Capture the cell that displays the provided text and extract its (x, y) central coordinate. 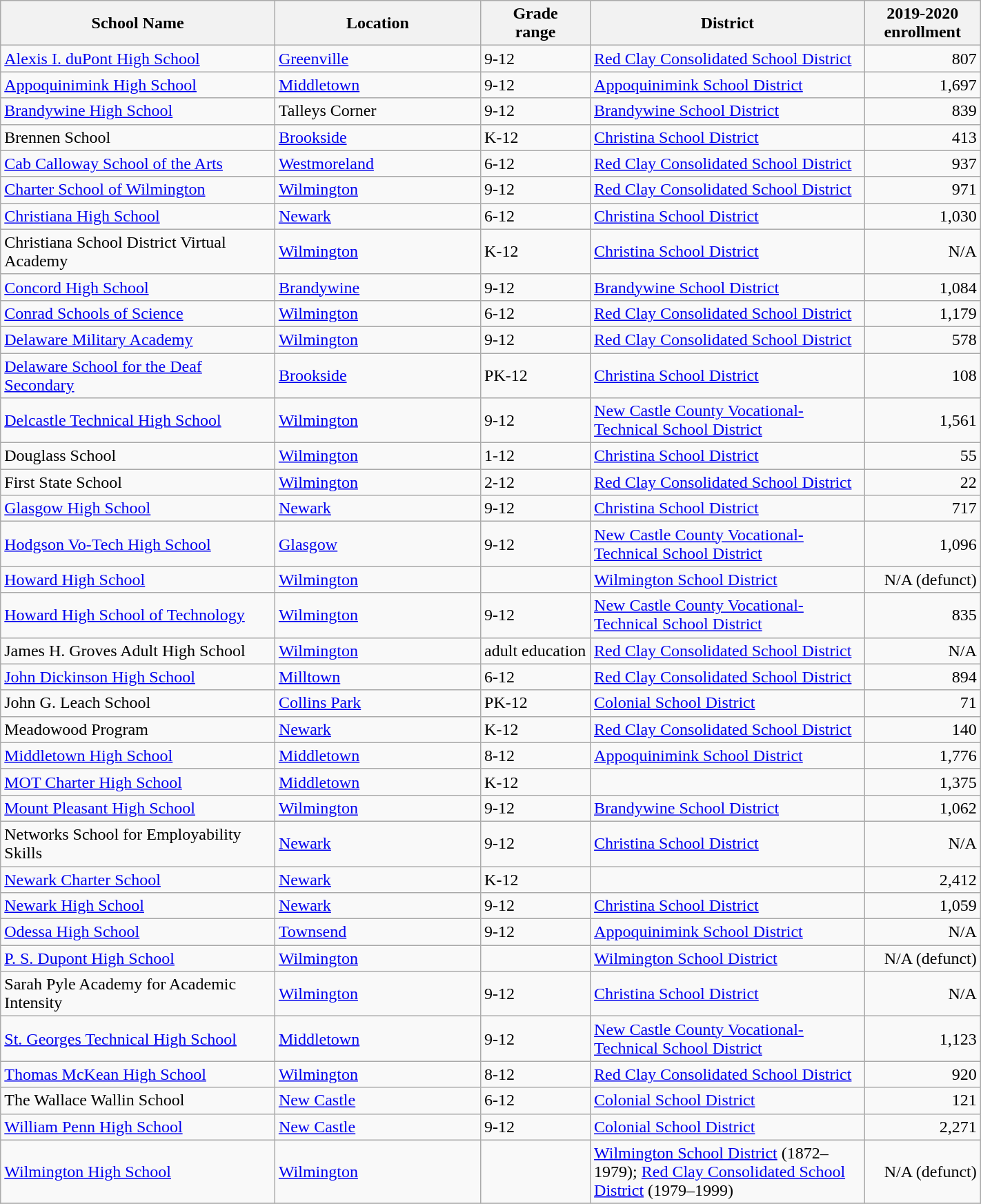
Brennen School (138, 137)
22 (922, 482)
Middletown High School (138, 756)
Sarah Pyle Academy for Academic Intensity (138, 994)
Appoquinimink High School (138, 85)
Alexis I. duPont High School (138, 59)
St. Georges Technical High School (138, 1039)
School Name (138, 23)
Concord High School (138, 287)
District (728, 23)
Howard High School (138, 580)
920 (922, 1074)
adult education (535, 651)
1,561 (922, 421)
Location (377, 23)
James H. Groves Adult High School (138, 651)
Hodgson Vo-Tech High School (138, 544)
Townsend (377, 932)
140 (922, 729)
Delaware Military Academy (138, 339)
937 (922, 164)
Talleys Corner (377, 111)
413 (922, 137)
P. S. Dupont High School (138, 958)
1,697 (922, 85)
Collins Park (377, 703)
1,776 (922, 756)
121 (922, 1101)
Greenville (377, 59)
Conrad Schools of Science (138, 313)
1,375 (922, 782)
Delaware School for the Deaf Secondary (138, 375)
Wilmington High School (138, 1172)
MOT Charter High School (138, 782)
2,271 (922, 1127)
John Dickinson High School (138, 677)
1,096 (922, 544)
971 (922, 190)
Douglass School (138, 456)
894 (922, 677)
717 (922, 509)
Cab Calloway School of the Arts (138, 164)
Meadowood Program (138, 729)
1,123 (922, 1039)
Odessa High School (138, 932)
71 (922, 703)
1,059 (922, 906)
2019-2020enrollment (922, 23)
Christiana School District Virtual Academy (138, 251)
Mount Pleasant High School (138, 808)
Glasgow (377, 544)
The Wallace Wallin School (138, 1101)
578 (922, 339)
839 (922, 111)
Christiana High School (138, 216)
Charter School of Wilmington (138, 190)
1,179 (922, 313)
Brandywine High School (138, 111)
Delcastle Technical High School (138, 421)
2,412 (922, 880)
2-12 (535, 482)
Wilmington School District (1872–1979); Red Clay Consolidated School District (1979–1999) (728, 1172)
1,030 (922, 216)
Thomas McKean High School (138, 1074)
John G. Leach School (138, 703)
Brandywine (377, 287)
Newark High School (138, 906)
Networks School for Employability Skills (138, 843)
Glasgow High School (138, 509)
807 (922, 59)
835 (922, 615)
1-12 (535, 456)
Newark Charter School (138, 880)
108 (922, 375)
55 (922, 456)
Howard High School of Technology (138, 615)
1,062 (922, 808)
Westmoreland (377, 164)
1,084 (922, 287)
William Penn High School (138, 1127)
First State School (138, 482)
Graderange (535, 23)
Milltown (377, 677)
